From the cell containing the given text, extract its center point as (X, Y) coordinate. 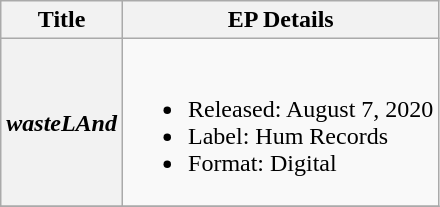
wasteLAnd (62, 122)
EP Details (281, 20)
Released: August 7, 2020Label: Hum RecordsFormat: Digital (281, 122)
Title (62, 20)
